From the cell containing the given text, extract its center point as (X, Y) coordinate. 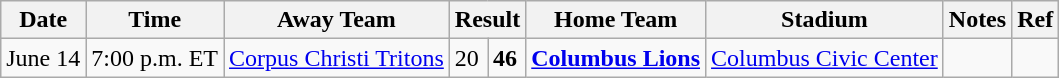
Columbus Lions (616, 58)
Columbus Civic Center (825, 58)
46 (507, 58)
Home Team (616, 20)
Away Team (337, 20)
Stadium (825, 20)
June 14 (44, 58)
20 (468, 58)
Time (155, 20)
Result (487, 20)
Ref (1036, 20)
Notes (977, 20)
Date (44, 20)
Corpus Christi Tritons (337, 58)
7:00 p.m. ET (155, 58)
